Return (X, Y) of the center of cell containing provided text 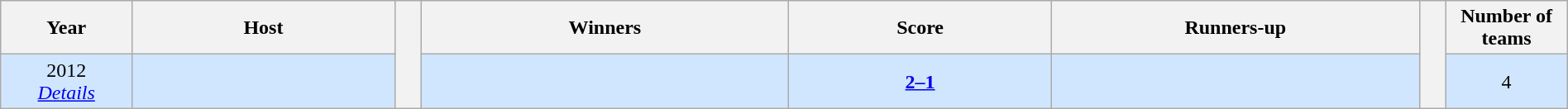
Host (264, 28)
Score (920, 28)
Number of teams (1507, 28)
Winners (605, 28)
2012 Details (66, 81)
4 (1507, 81)
Runners-up (1236, 28)
2–1 (920, 81)
Year (66, 28)
